Extract the [x, y] coordinate from the center of the cell holding the provided text.  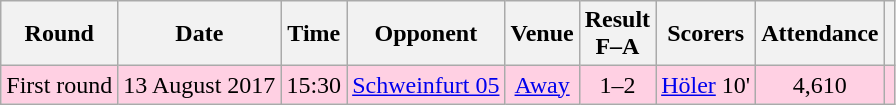
Höler 10' [706, 85]
13 August 2017 [200, 85]
Schweinfurt 05 [426, 85]
First round [60, 85]
Away [542, 85]
Date [200, 34]
ResultF–A [617, 34]
Scorers [706, 34]
Round [60, 34]
4,610 [820, 85]
Venue [542, 34]
Attendance [820, 34]
Time [314, 34]
1–2 [617, 85]
15:30 [314, 85]
Opponent [426, 34]
